Return [X, Y] of the center of cell containing provided text 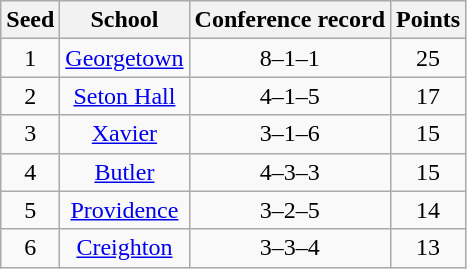
Butler [124, 172]
2 [30, 96]
14 [428, 210]
Conference record [290, 20]
17 [428, 96]
25 [428, 58]
Points [428, 20]
Creighton [124, 248]
3 [30, 134]
3–2–5 [290, 210]
1 [30, 58]
6 [30, 248]
Xavier [124, 134]
Georgetown [124, 58]
3–3–4 [290, 248]
4–1–5 [290, 96]
4–3–3 [290, 172]
Seed [30, 20]
Seton Hall [124, 96]
Providence [124, 210]
8–1–1 [290, 58]
School [124, 20]
13 [428, 248]
5 [30, 210]
4 [30, 172]
3–1–6 [290, 134]
